Determine the [X, Y] coordinate at the center of the cell enclosing the given text.  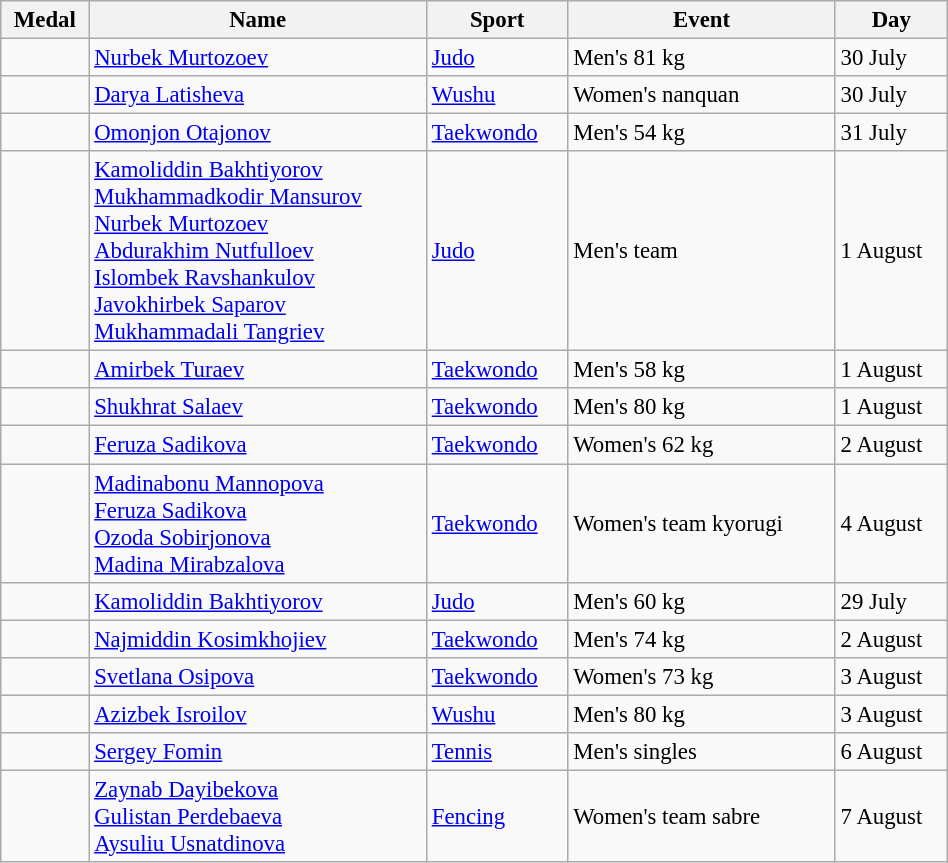
Women's nanquan [702, 95]
Day [891, 20]
Men's 54 kg [702, 133]
Azizbek Isroilov [258, 714]
Men's 74 kg [702, 639]
Sergey Fomin [258, 752]
Women's team sabre [702, 816]
Zaynab DayibekovaGulistan PerdebaevaAysuliu Usnatdinova [258, 816]
Darya Latisheva [258, 95]
Fencing [496, 816]
Amirbek Turaev [258, 370]
Kamoliddin Bakhtiyorov [258, 601]
Men's singles [702, 752]
Omonjon Otajonov [258, 133]
6 August [891, 752]
29 July [891, 601]
31 July [891, 133]
Feruza Sadikova [258, 445]
Najmiddin Kosimkhojiev [258, 639]
Tennis [496, 752]
4 August [891, 524]
Women's 62 kg [702, 445]
Name [258, 20]
Event [702, 20]
Women's 73 kg [702, 676]
Nurbek Murtozoev [258, 58]
Men's 60 kg [702, 601]
Women's team kyorugi [702, 524]
Kamoliddin BakhtiyorovMukhammadkodir MansurovNurbek MurtozoevAbdurakhim NutfulloevIslombek RavshankulovJavokhirbek SaparovMukhammadali Tangriev [258, 251]
Men's 58 kg [702, 370]
7 August [891, 816]
Shukhrat Salaev [258, 407]
Sport [496, 20]
Madinabonu MannopovaFeruza SadikovaOzoda SobirjonovaMadina Mirabzalova [258, 524]
Svetlana Osipova [258, 676]
Medal [45, 20]
Men's team [702, 251]
Men's 81 kg [702, 58]
